From the cell containing the given text, extract its center point as [X, Y] coordinate. 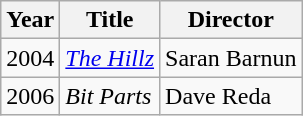
Year [30, 20]
2004 [30, 58]
Director [231, 20]
Title [110, 20]
Saran Barnun [231, 58]
2006 [30, 96]
Bit Parts [110, 96]
Dave Reda [231, 96]
The Hillz [110, 58]
